Scan for the cell matching the given text and deliver its (x, y) coordinate at center. 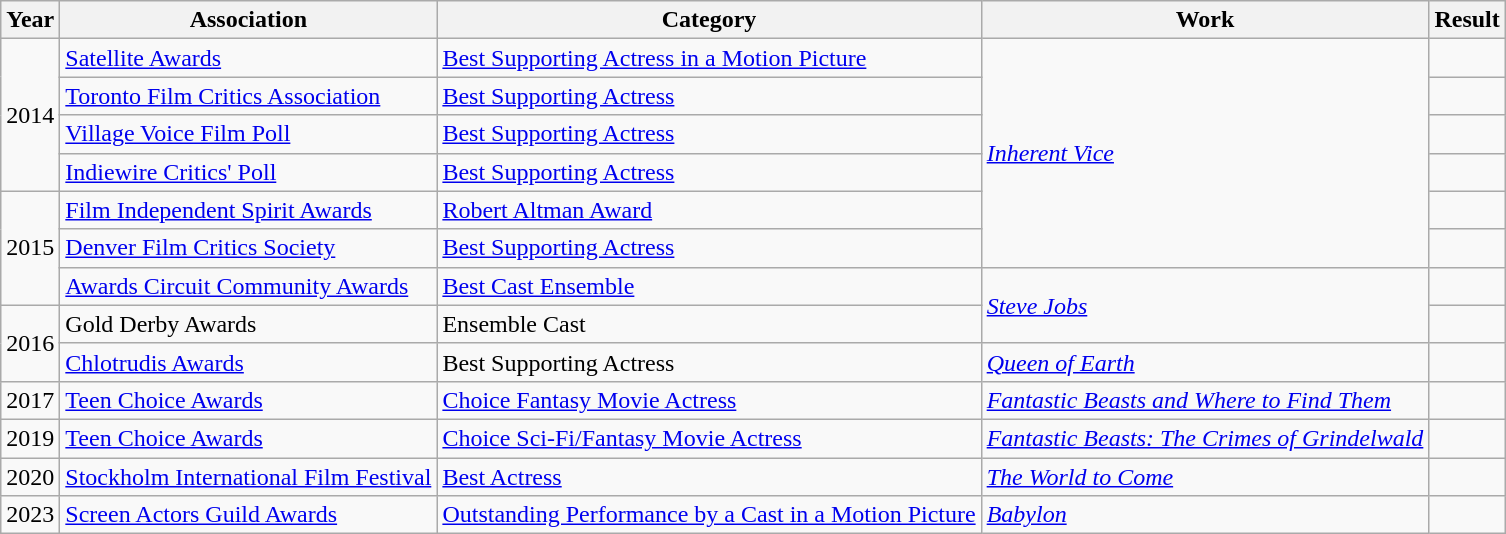
Indiewire Critics' Poll (248, 172)
Fantastic Beasts and Where to Find Them (1205, 400)
Steve Jobs (1205, 305)
2015 (30, 248)
Category (709, 20)
2023 (30, 515)
Babylon (1205, 515)
2017 (30, 400)
Queen of Earth (1205, 362)
Toronto Film Critics Association (248, 96)
Chlotrudis Awards (248, 362)
Ensemble Cast (709, 324)
Screen Actors Guild Awards (248, 515)
Film Independent Spirit Awards (248, 210)
Village Voice Film Poll (248, 134)
Outstanding Performance by a Cast in a Motion Picture (709, 515)
Choice Fantasy Movie Actress (709, 400)
2014 (30, 115)
Work (1205, 20)
Fantastic Beasts: The Crimes of Grindelwald (1205, 438)
2019 (30, 438)
The World to Come (1205, 477)
Best Actress (709, 477)
2016 (30, 343)
Best Cast Ensemble (709, 286)
Satellite Awards (248, 58)
Stockholm International Film Festival (248, 477)
Choice Sci-Fi/Fantasy Movie Actress (709, 438)
Result (1467, 20)
2020 (30, 477)
Best Supporting Actress in a Motion Picture (709, 58)
Awards Circuit Community Awards (248, 286)
Gold Derby Awards (248, 324)
Year (30, 20)
Robert Altman Award (709, 210)
Association (248, 20)
Inherent Vice (1205, 153)
Denver Film Critics Society (248, 248)
